Locate the cell with the specified text and output its [x, y] center coordinate. 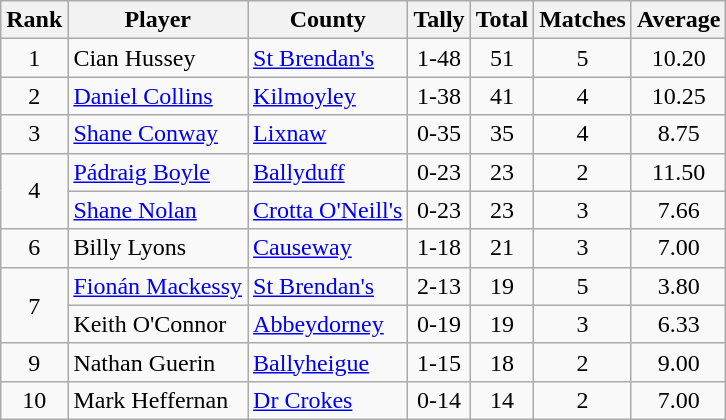
Average [678, 20]
9 [34, 362]
7.66 [678, 210]
1 [34, 58]
Player [158, 20]
Abbeydorney [328, 324]
Shane Nolan [158, 210]
Tally [439, 20]
14 [502, 400]
Mark Heffernan [158, 400]
9.00 [678, 362]
Kilmoyley [328, 96]
0-14 [439, 400]
Total [502, 20]
Causeway [328, 248]
Matches [583, 20]
1-18 [439, 248]
18 [502, 362]
Crotta O'Neill's [328, 210]
10.20 [678, 58]
10.25 [678, 96]
3.80 [678, 286]
Lixnaw [328, 134]
7 [34, 305]
8.75 [678, 134]
Nathan Guerin [158, 362]
0-35 [439, 134]
County [328, 20]
21 [502, 248]
Fionán Mackessy [158, 286]
Dr Crokes [328, 400]
Ballyduff [328, 172]
Shane Conway [158, 134]
35 [502, 134]
Daniel Collins [158, 96]
Rank [34, 20]
10 [34, 400]
51 [502, 58]
Pádraig Boyle [158, 172]
1-15 [439, 362]
1-48 [439, 58]
0-19 [439, 324]
Ballyheigue [328, 362]
Keith O'Connor [158, 324]
Billy Lyons [158, 248]
11.50 [678, 172]
2-13 [439, 286]
6.33 [678, 324]
6 [34, 248]
41 [502, 96]
Cian Hussey [158, 58]
1-38 [439, 96]
